For the text-containing cell, return its midpoint in (x, y) coordinate format. 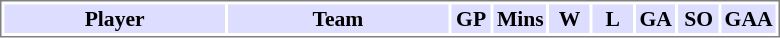
GA (656, 18)
W (570, 18)
SO (699, 18)
Mins (520, 18)
L (613, 18)
Team (338, 18)
GP (471, 18)
GAA (749, 18)
Player (114, 18)
